Scan for the cell matching the given text and deliver its (X, Y) coordinate at center. 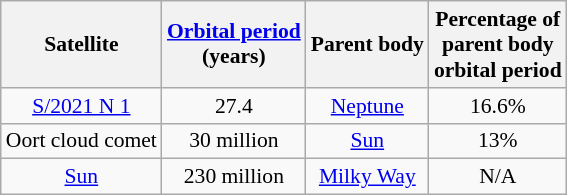
30 million (234, 141)
Orbital period(years) (234, 44)
Milky Way (368, 177)
Satellite (82, 44)
Parent body (368, 44)
Oort cloud comet (82, 141)
13% (498, 141)
Percentage ofparent bodyorbital period (498, 44)
N/A (498, 177)
Neptune (368, 106)
27.4 (234, 106)
S/2021 N 1 (82, 106)
230 million (234, 177)
16.6% (498, 106)
